Determine the [X, Y] coordinate at the center of the cell enclosing the given text.  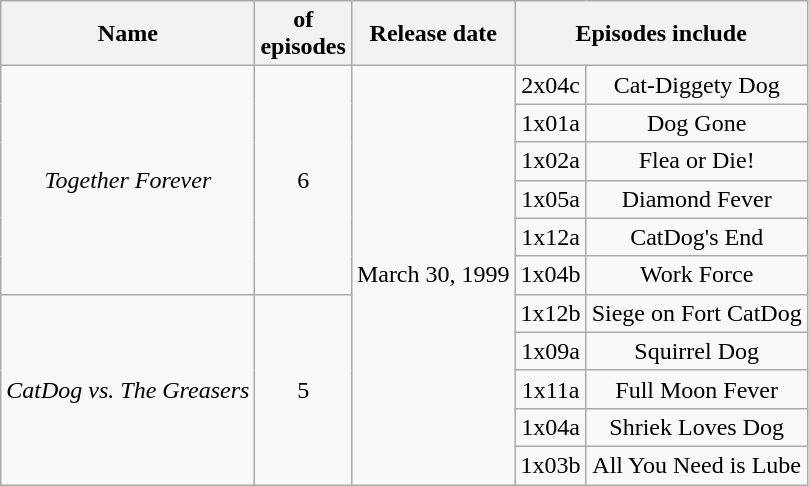
1x05a [550, 199]
1x02a [550, 161]
1x03b [550, 465]
Together Forever [128, 180]
1x12a [550, 237]
Cat-Diggety Dog [696, 85]
Name [128, 34]
6 [303, 180]
1x04a [550, 427]
Diamond Fever [696, 199]
Dog Gone [696, 123]
Siege on Fort CatDog [696, 313]
Episodes include [661, 34]
1x11a [550, 389]
1x09a [550, 351]
5 [303, 389]
Full Moon Fever [696, 389]
CatDog vs. The Greasers [128, 389]
Squirrel Dog [696, 351]
2x04c [550, 85]
1x01a [550, 123]
1x12b [550, 313]
All You Need is Lube [696, 465]
Release date [433, 34]
ofepisodes [303, 34]
Work Force [696, 275]
Shriek Loves Dog [696, 427]
CatDog's End [696, 237]
Flea or Die! [696, 161]
March 30, 1999 [433, 276]
1x04b [550, 275]
